Capture the cell that displays the provided text and extract its (x, y) central coordinate. 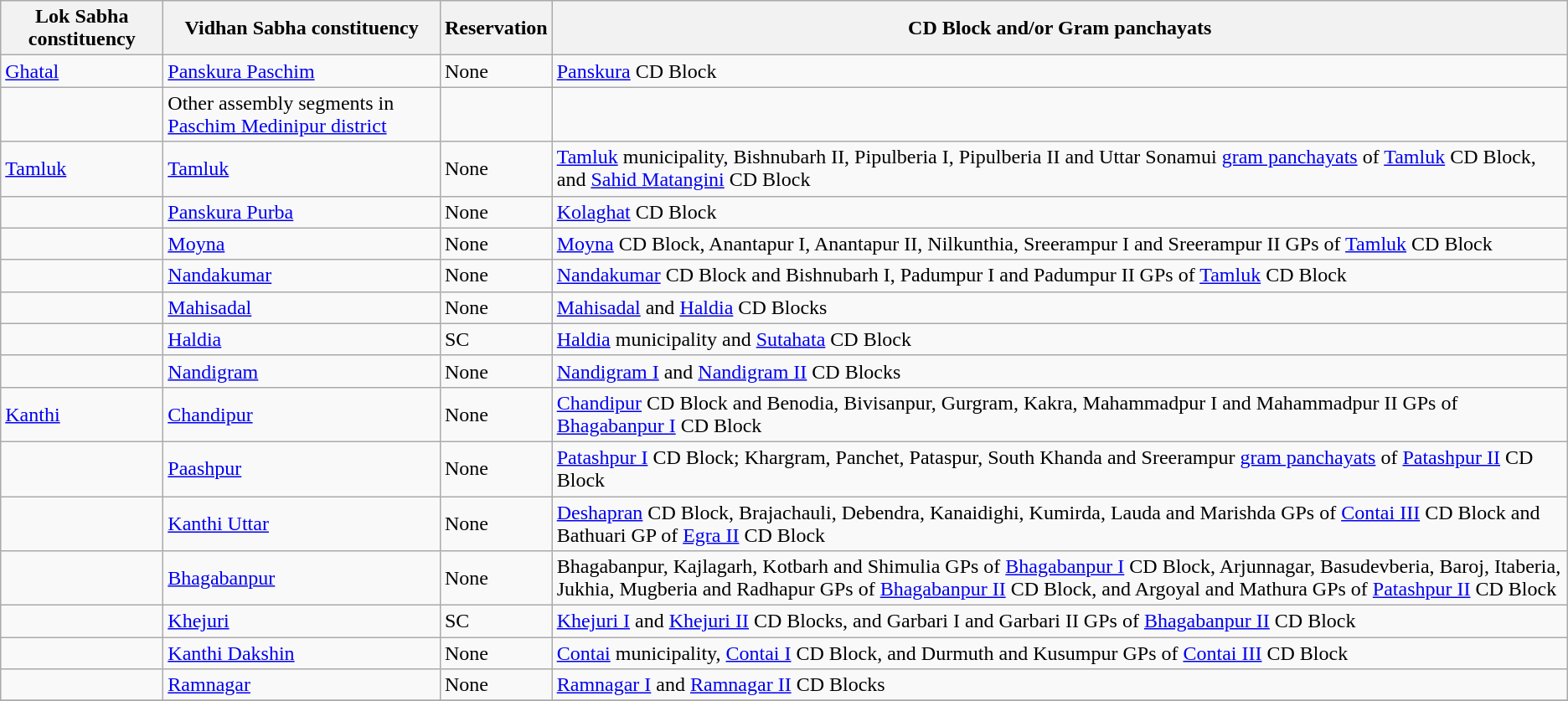
CD Block and/or Gram panchayats (1060, 28)
Ramnagar I and Ramnagar II CD Blocks (1060, 685)
Haldia municipality and Sutahata CD Block (1060, 339)
Contai municipality, Contai I CD Block, and Durmuth and Kusumpur GPs of Contai III CD Block (1060, 653)
Haldia (302, 339)
Panskura CD Block (1060, 71)
Ghatal (82, 71)
Other assembly segments in Paschim Medinipur district (302, 114)
Reservation (496, 28)
Panskura Paschim (302, 71)
Panskura Purba (302, 212)
Bhagabanpur (302, 578)
Ramnagar (302, 685)
Khejuri I and Khejuri II CD Blocks, and Garbari I and Garbari II GPs of Bhagabanpur II CD Block (1060, 621)
Kanthi Uttar (302, 523)
Khejuri (302, 621)
Paashpur (302, 469)
Nandakumar CD Block and Bishnubarh I, Padumpur I and Padumpur II GPs of Tamluk CD Block (1060, 276)
Mahisadal (302, 307)
Nandigram (302, 371)
Deshapran CD Block, Brajachauli, Debendra, Kanaidighi, Kumirda, Lauda and Marishda GPs of Contai III CD Block and Bathuari GP of Egra II CD Block (1060, 523)
Tamluk municipality, Bishnubarh II, Pipulberia I, Pipulberia II and Uttar Sonamui gram panchayats of Tamluk CD Block, and Sahid Matangini CD Block (1060, 169)
Nandakumar (302, 276)
Moyna CD Block, Anantapur I, Anantapur II, Nilkunthia, Sreerampur I and Sreerampur II GPs of Tamluk CD Block (1060, 244)
Kolaghat CD Block (1060, 212)
Nandigram I and Nandigram II CD Blocks (1060, 371)
Chandipur CD Block and Benodia, Bivisanpur, Gurgram, Kakra, Mahammadpur I and Mahammadpur II GPs of Bhagabanpur I CD Block (1060, 414)
Lok Sabha constituency (82, 28)
Mahisadal and Haldia CD Blocks (1060, 307)
Moyna (302, 244)
Kanthi Dakshin (302, 653)
Kanthi (82, 414)
Chandipur (302, 414)
Patashpur I CD Block; Khargram, Panchet, Pataspur, South Khanda and Sreerampur gram panchayats of Patashpur II CD Block (1060, 469)
Vidhan Sabha constituency (302, 28)
